Output the [X, Y] coordinate of the center of the cell containing the given text.  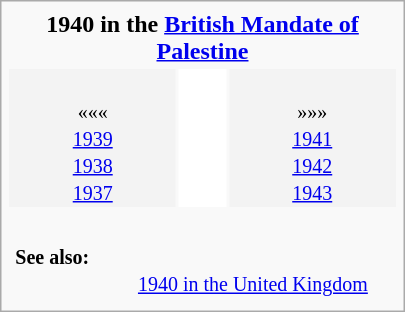
1940 in the United Kingdom [254, 270]
«««193919381937 [92, 138]
1940 in the British Mandate of Palestine [202, 38]
See also: 1940 in the United Kingdom [202, 256]
»»»194119421943 [312, 138]
See also: [60, 270]
